For the text-containing cell, return its midpoint in (x, y) coordinate format. 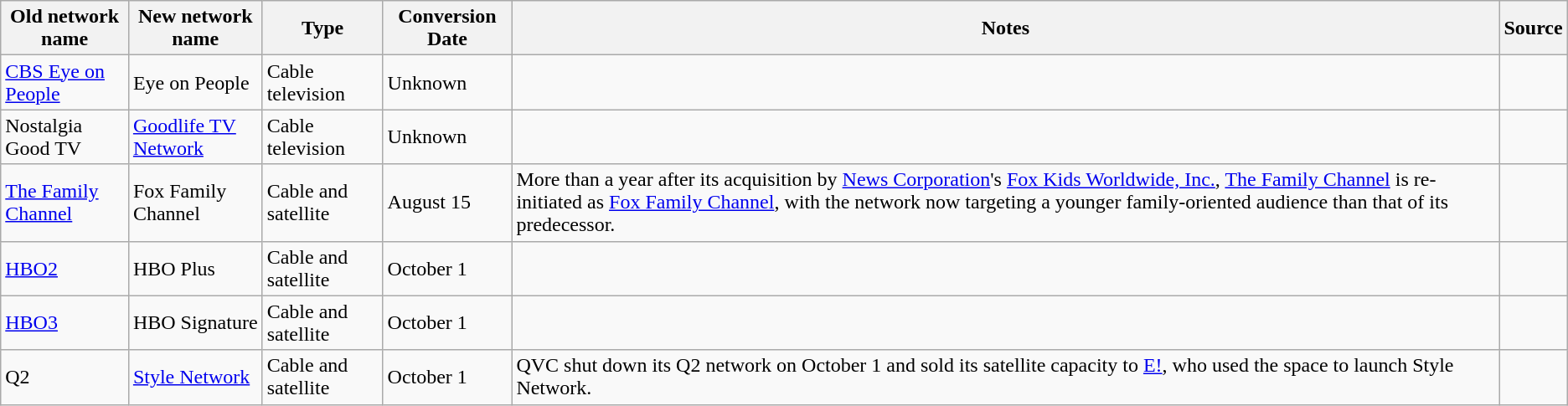
August 15 (447, 203)
HBO2 (65, 268)
HBO3 (65, 323)
Source (1533, 28)
Fox Family Channel (195, 203)
Notes (1005, 28)
HBO Signature (195, 323)
Type (322, 28)
CBS Eye on People (65, 82)
Nostalgia Good TV (65, 137)
Old network name (65, 28)
Q2 (65, 377)
QVC shut down its Q2 network on October 1 and sold its satellite capacity to E!, who used the space to launch Style Network. (1005, 377)
New network name (195, 28)
Goodlife TV Network (195, 137)
Eye on People (195, 82)
The Family Channel (65, 203)
Style Network (195, 377)
HBO Plus (195, 268)
Conversion Date (447, 28)
